Extract the [x, y] coordinate from the center of the cell holding the provided text.  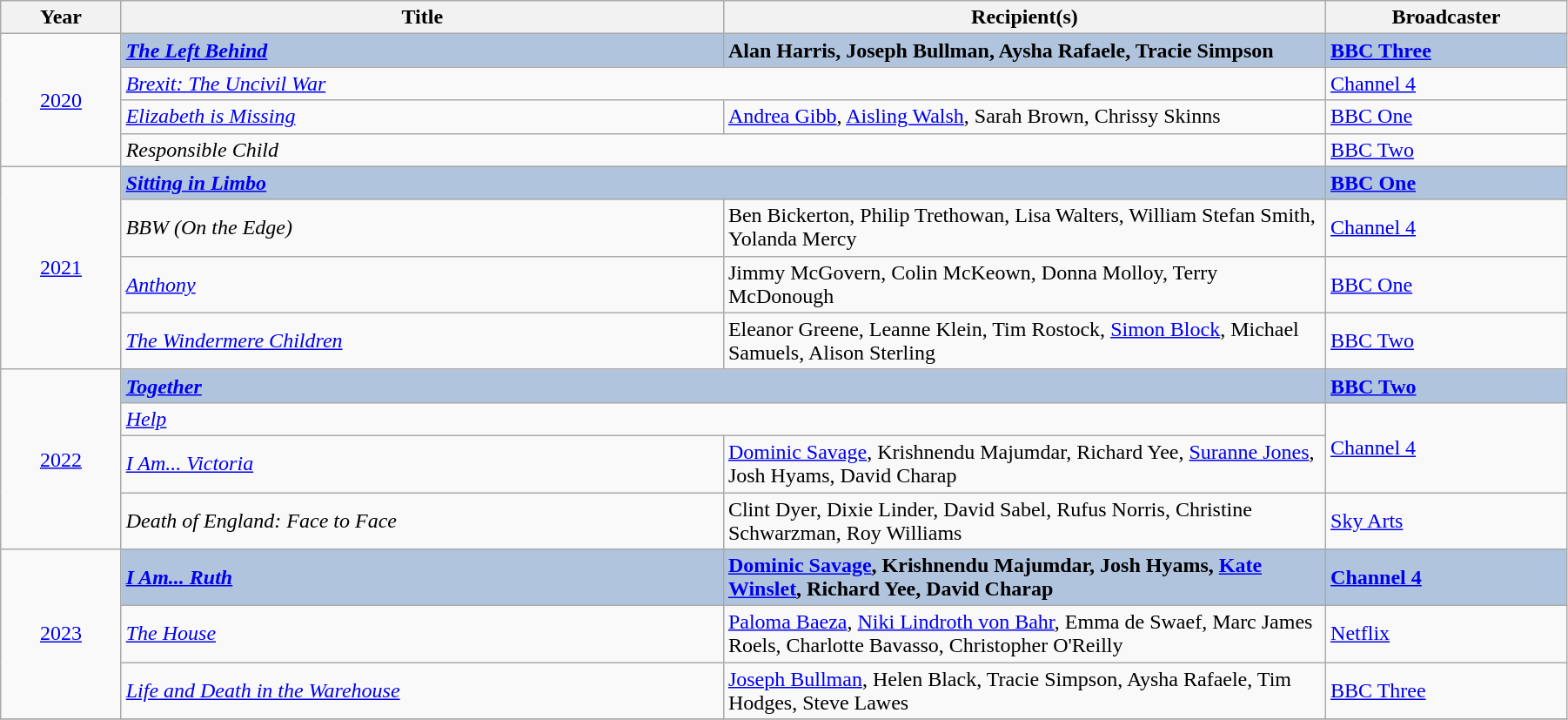
Life and Death in the Warehouse [422, 691]
Anthony [422, 284]
Broadcaster [1446, 17]
I Am... Victoria [422, 463]
Title [422, 17]
Help [723, 419]
Recipient(s) [1024, 17]
I Am... Ruth [422, 578]
BBW (On the Edge) [422, 228]
Sky Arts [1446, 521]
Joseph Bullman, Helen Black, Tracie Simpson, Aysha Rafaele, Tim Hodges, Steve Lawes [1024, 691]
2023 [61, 634]
The Windermere Children [422, 341]
Clint Dyer, Dixie Linder, David Sabel, Rufus Norris, Christine Schwarzman, Roy Williams [1024, 521]
Eleanor Greene, Leanne Klein, Tim Rostock, Simon Block, Michael Samuels, Alison Sterling [1024, 341]
Year [61, 17]
The Left Behind [422, 50]
Brexit: The Uncivil War [723, 84]
Death of England: Face to Face [422, 521]
2021 [61, 268]
Responsible Child [723, 150]
Alan Harris, Joseph Bullman, Aysha Rafaele, Tracie Simpson [1024, 50]
Sitting in Limbo [723, 183]
2020 [61, 100]
Jimmy McGovern, Colin McKeown, Donna Molloy, Terry McDonough [1024, 284]
Dominic Savage, Krishnendu Majumdar, Josh Hyams, Kate Winslet, Richard Yee, David Charap [1024, 578]
The House [422, 634]
Together [723, 386]
Netflix [1446, 634]
Elizabeth is Missing [422, 117]
Paloma Baeza, Niki Lindroth von Bahr, Emma de Swaef, Marc James Roels, Charlotte Bavasso, Christopher O'Reilly [1024, 634]
Andrea Gibb, Aisling Walsh, Sarah Brown, Chrissy Skinns [1024, 117]
Ben Bickerton, Philip Trethowan, Lisa Walters, William Stefan Smith, Yolanda Mercy [1024, 228]
Dominic Savage, Krishnendu Majumdar, Richard Yee, Suranne Jones, Josh Hyams, David Charap [1024, 463]
2022 [61, 459]
